Return [X, Y] of the center of cell containing provided text 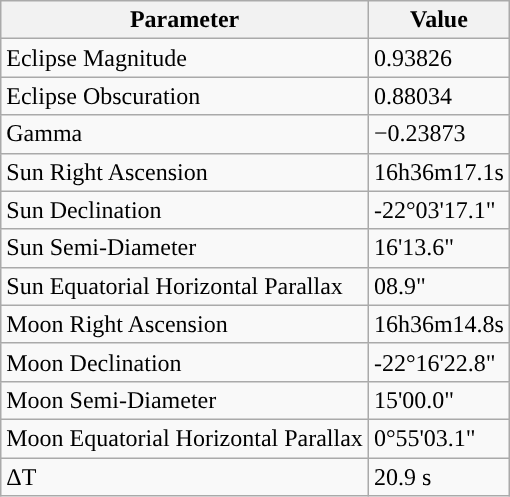
15'00.0" [438, 400]
Moon Right Ascension [185, 324]
Sun Equatorial Horizontal Parallax [185, 286]
Gamma [185, 134]
Sun Right Ascension [185, 172]
16h36m14.8s [438, 324]
20.9 s [438, 477]
−0.23873 [438, 134]
0.88034 [438, 96]
ΔT [185, 477]
Moon Declination [185, 362]
Sun Semi-Diameter [185, 248]
Parameter [185, 20]
16'13.6" [438, 248]
0°55'03.1" [438, 438]
-22°16'22.8" [438, 362]
Moon Equatorial Horizontal Parallax [185, 438]
Sun Declination [185, 210]
Eclipse Magnitude [185, 58]
Moon Semi-Diameter [185, 400]
-22°03'17.1" [438, 210]
16h36m17.1s [438, 172]
Eclipse Obscuration [185, 96]
08.9" [438, 286]
Value [438, 20]
0.93826 [438, 58]
